Output the [x, y] coordinate of the center of the cell containing the given text.  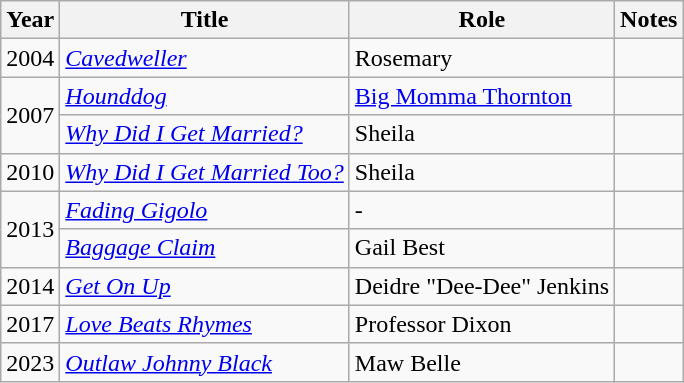
Love Beats Rhymes [205, 324]
2010 [30, 172]
2023 [30, 362]
Fading Gigolo [205, 210]
Baggage Claim [205, 248]
2004 [30, 58]
2013 [30, 229]
Hounddog [205, 96]
Title [205, 20]
2014 [30, 286]
2007 [30, 115]
Rosemary [482, 58]
Cavedweller [205, 58]
Notes [649, 20]
Gail Best [482, 248]
Why Did I Get Married Too? [205, 172]
Deidre "Dee-Dee" Jenkins [482, 286]
- [482, 210]
Professor Dixon [482, 324]
Why Did I Get Married? [205, 134]
Role [482, 20]
Maw Belle [482, 362]
2017 [30, 324]
Year [30, 20]
Big Momma Thornton [482, 96]
Outlaw Johnny Black [205, 362]
Get On Up [205, 286]
